From the cell containing the given text, extract its center point as (x, y) coordinate. 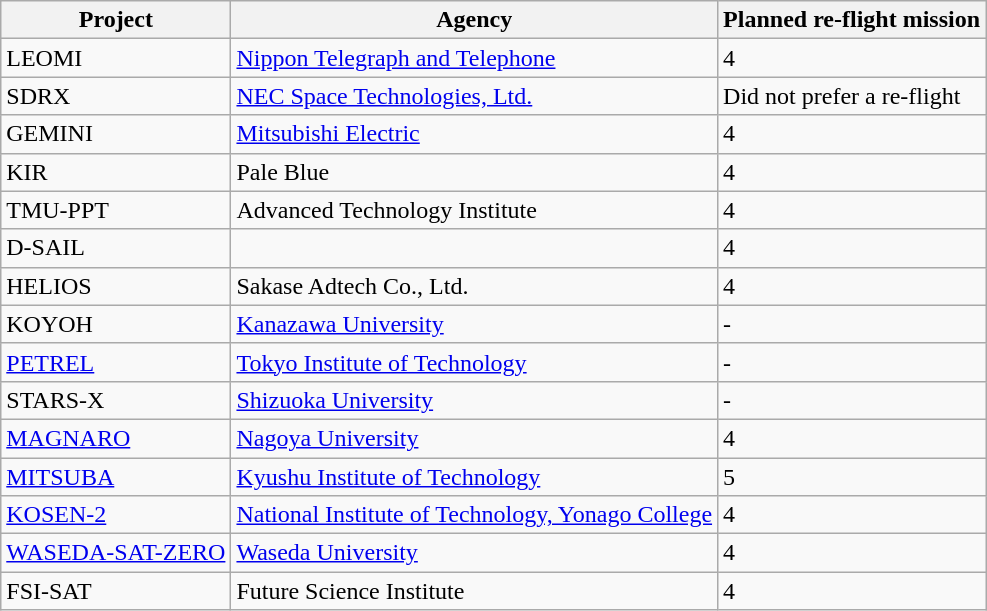
Kyushu Institute of Technology (474, 477)
Advanced Technology Institute (474, 210)
D-SAIL (116, 248)
LEOMI (116, 58)
Agency (474, 20)
National Institute of Technology, Yonago College (474, 515)
Project (116, 20)
NEC Space Technologies, Ltd. (474, 96)
Waseda University (474, 553)
Shizuoka University (474, 400)
Did not prefer a re-flight (852, 96)
Nippon Telegraph and Telephone (474, 58)
KOYOH (116, 324)
SDRX (116, 96)
Sakase Adtech Co., Ltd. (474, 286)
PETREL (116, 362)
Nagoya University (474, 438)
5 (852, 477)
KIR (116, 172)
Kanazawa University (474, 324)
FSI-SAT (116, 591)
STARS-X (116, 400)
MITSUBA (116, 477)
KOSEN-2 (116, 515)
GEMINI (116, 134)
Future Science Institute (474, 591)
Planned re-flight mission (852, 20)
TMU-PPT (116, 210)
Mitsubishi Electric (474, 134)
WASEDA-SAT-ZERO (116, 553)
Pale Blue (474, 172)
HELIOS (116, 286)
Tokyo Institute of Technology (474, 362)
MAGNARO (116, 438)
